Extract the [x, y] coordinate from the center of the cell holding the provided text.  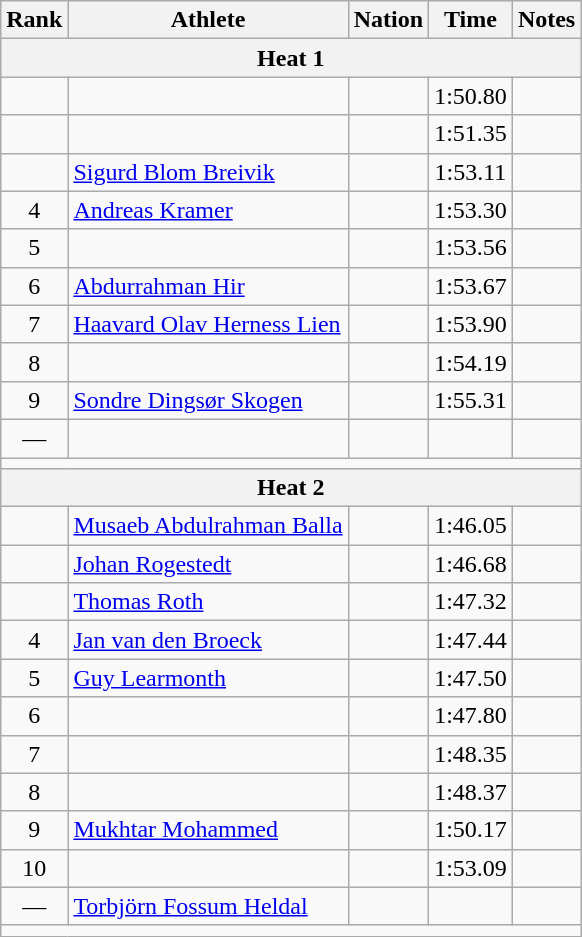
1:47.50 [471, 678]
Athlete [208, 20]
1:51.35 [471, 134]
1:53.67 [471, 286]
1:53.09 [471, 868]
Heat 2 [291, 488]
Jan van den Broeck [208, 640]
Thomas Roth [208, 602]
Musaeb Abdulrahman Balla [208, 526]
1:48.35 [471, 754]
1:53.30 [471, 210]
1:50.80 [471, 96]
Sigurd Blom Breivik [208, 172]
Abdurrahman Hir [208, 286]
1:55.31 [471, 400]
Notes [546, 20]
1:46.68 [471, 564]
1:53.11 [471, 172]
1:50.17 [471, 830]
1:54.19 [471, 362]
Time [471, 20]
1:47.32 [471, 602]
Rank [34, 20]
1:48.37 [471, 792]
Mukhtar Mohammed [208, 830]
Heat 1 [291, 58]
Haavard Olav Herness Lien [208, 324]
Nation [388, 20]
Guy Learmonth [208, 678]
Johan Rogestedt [208, 564]
10 [34, 868]
1:53.90 [471, 324]
Andreas Kramer [208, 210]
Torbjörn Fossum Heldal [208, 906]
1:46.05 [471, 526]
1:47.44 [471, 640]
Sondre Dingsør Skogen [208, 400]
1:53.56 [471, 248]
1:47.80 [471, 716]
